Scan for the cell matching the given text and deliver its (x, y) coordinate at center. 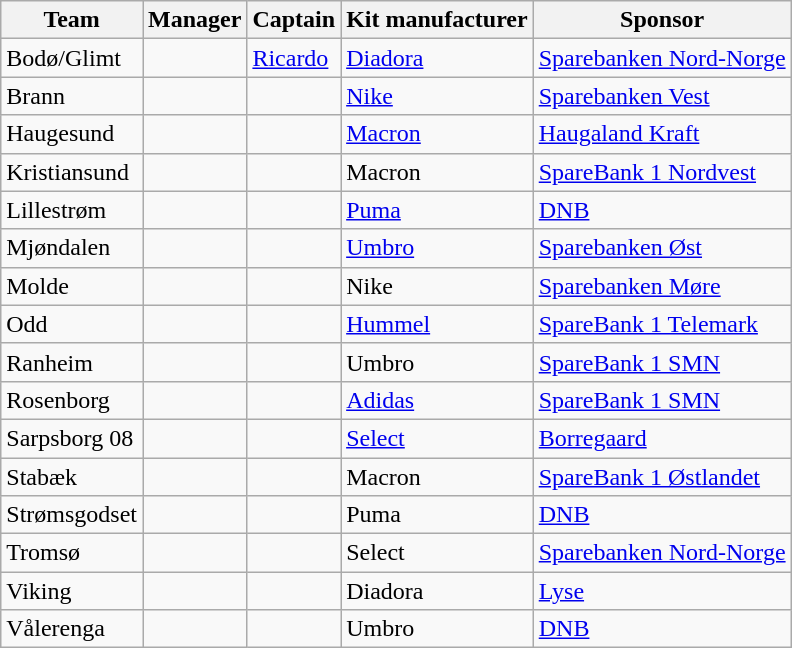
Rosenborg (72, 400)
SpareBank 1 Østlandet (662, 477)
SpareBank 1 Nordvest (662, 172)
Team (72, 20)
Strømsgodset (72, 515)
Tromsø (72, 553)
Molde (72, 286)
Captain (294, 20)
Hummel (438, 324)
Ranheim (72, 362)
Adidas (438, 400)
Sparebanken Øst (662, 248)
Borregaard (662, 438)
Lyse (662, 591)
Vålerenga (72, 629)
SpareBank 1 Telemark (662, 324)
Viking (72, 591)
Haugesund (72, 134)
Sarpsborg 08 (72, 438)
Haugaland Kraft (662, 134)
Ricardo (294, 58)
Odd (72, 324)
Sparebanken Møre (662, 286)
Sponsor (662, 20)
Manager (194, 20)
Mjøndalen (72, 248)
Sparebanken Vest (662, 96)
Stabæk (72, 477)
Kit manufacturer (438, 20)
Lillestrøm (72, 210)
Kristiansund (72, 172)
Bodø/Glimt (72, 58)
Brann (72, 96)
